Find where the given text appears and provide that cell's center as [x, y] coordinate. 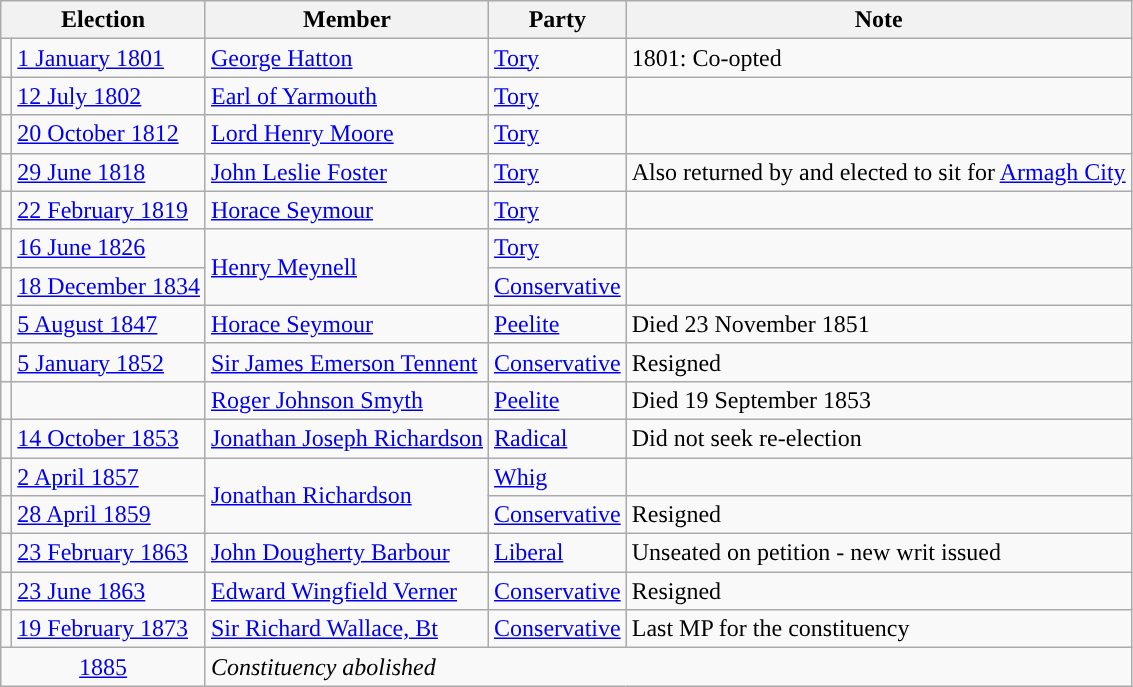
12 July 1802 [109, 96]
23 February 1863 [109, 553]
Last MP for the constituency [878, 629]
George Hatton [346, 58]
Died 23 November 1851 [878, 324]
16 June 1826 [109, 248]
19 February 1873 [109, 629]
Also returned by and elected to sit for Armagh City [878, 172]
2 April 1857 [109, 477]
Roger Johnson Smyth [346, 400]
5 August 1847 [109, 324]
Sir James Emerson Tennent [346, 362]
Lord Henry Moore [346, 134]
Liberal [558, 553]
Note [878, 20]
18 December 1834 [109, 286]
29 June 1818 [109, 172]
Sir Richard Wallace, Bt [346, 629]
20 October 1812 [109, 134]
Earl of Yarmouth [346, 96]
John Leslie Foster [346, 172]
14 October 1853 [109, 438]
1885 [104, 667]
John Dougherty Barbour [346, 553]
Constituency abolished [668, 667]
Did not seek re-election [878, 438]
Election [104, 20]
Jonathan Richardson [346, 496]
Died 19 September 1853 [878, 400]
Member [346, 20]
5 January 1852 [109, 362]
1801: Co-opted [878, 58]
1 January 1801 [109, 58]
23 June 1863 [109, 591]
Edward Wingfield Verner [346, 591]
Radical [558, 438]
22 February 1819 [109, 210]
Jonathan Joseph Richardson [346, 438]
Whig [558, 477]
Henry Meynell [346, 267]
28 April 1859 [109, 515]
Party [558, 20]
Unseated on petition - new writ issued [878, 553]
